Return the (X, Y) coordinate for the center point of the cell that contains the specified text.  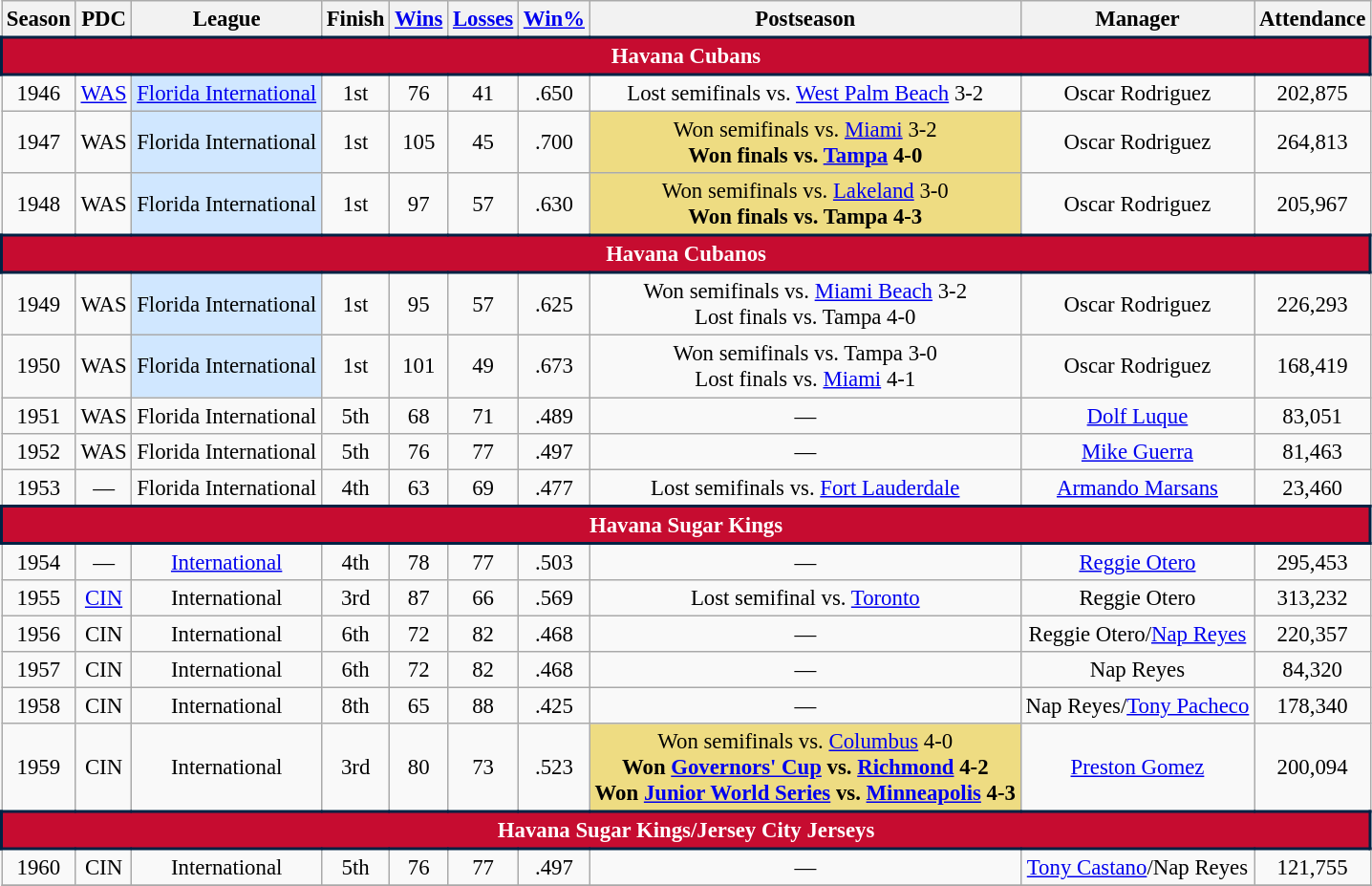
Won semifinals vs. Lakeland 3-0Won finals vs. Tampa 4-3 (804, 205)
.477 (554, 487)
Nap Reyes (1137, 670)
Havana Cubanos (686, 254)
1947 (39, 143)
81,463 (1313, 451)
.569 (554, 598)
Lost semifinals vs. Fort Lauderdale (804, 487)
1955 (39, 598)
1957 (39, 670)
1953 (39, 487)
Dolf Luque (1137, 416)
101 (418, 367)
Manager (1137, 19)
Havana Sugar Kings/Jersey City Jerseys (686, 830)
.673 (554, 367)
1960 (39, 867)
66 (483, 598)
Losses (483, 19)
69 (483, 487)
Season (39, 19)
.503 (554, 561)
95 (418, 304)
220,357 (1313, 634)
83,051 (1313, 416)
Won semifinals vs. Tampa 3-0Lost finals vs. Miami 4-1 (804, 367)
65 (418, 705)
.700 (554, 143)
1948 (39, 205)
.489 (554, 416)
45 (483, 143)
Armando Marsans (1137, 487)
295,453 (1313, 561)
Reggie Otero/Nap Reyes (1137, 634)
71 (483, 416)
.650 (554, 93)
1950 (39, 367)
Tony Castano/Nap Reyes (1137, 867)
Won semifinals vs. Miami Beach 3-2Lost finals vs. Tampa 4-0 (804, 304)
PDC (103, 19)
Lost semifinals vs. West Palm Beach 3-2 (804, 93)
73 (483, 767)
23,460 (1313, 487)
Won semifinals vs. Miami 3-2Won finals vs. Tampa 4-0 (804, 143)
121,755 (1313, 867)
.425 (554, 705)
Finish (355, 19)
Havana Sugar Kings (686, 524)
1949 (39, 304)
Nap Reyes/Tony Pacheco (1137, 705)
1946 (39, 93)
.630 (554, 205)
226,293 (1313, 304)
Won semifinals vs. Columbus 4-0Won Governors' Cup vs. Richmond 4-2Won Junior World Series vs. Minneapolis 4-3 (804, 767)
49 (483, 367)
105 (418, 143)
.625 (554, 304)
1959 (39, 767)
63 (418, 487)
1951 (39, 416)
Havana Cubans (686, 55)
168,419 (1313, 367)
Win% (554, 19)
97 (418, 205)
League (226, 19)
.523 (554, 767)
41 (483, 93)
1954 (39, 561)
1958 (39, 705)
80 (418, 767)
178,340 (1313, 705)
87 (418, 598)
Preston Gomez (1137, 767)
1952 (39, 451)
202,875 (1313, 93)
Postseason (804, 19)
Attendance (1313, 19)
313,232 (1313, 598)
1956 (39, 634)
68 (418, 416)
88 (483, 705)
Wins (418, 19)
Lost semifinal vs. Toronto (804, 598)
264,813 (1313, 143)
78 (418, 561)
200,094 (1313, 767)
84,320 (1313, 670)
205,967 (1313, 205)
8th (355, 705)
Mike Guerra (1137, 451)
